Extract the [x, y] coordinate from the center of the cell holding the provided text.  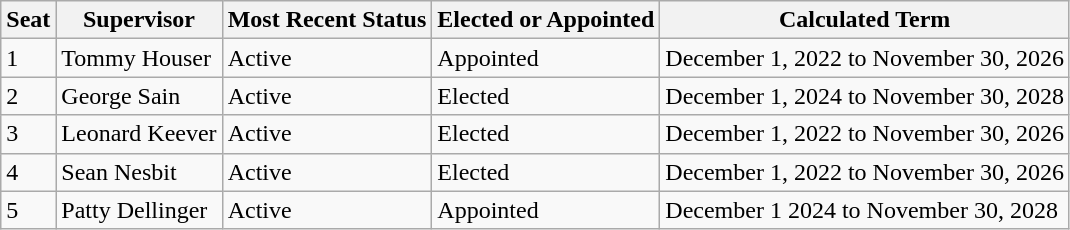
Elected or Appointed [546, 20]
Tommy Houser [139, 58]
George Sain [139, 96]
Calculated Term [865, 20]
Sean Nesbit [139, 172]
December 1, 2024 to November 30, 2028 [865, 96]
Leonard Keever [139, 134]
5 [28, 210]
Seat [28, 20]
4 [28, 172]
Most Recent Status [327, 20]
Supervisor [139, 20]
2 [28, 96]
December 1 2024 to November 30, 2028 [865, 210]
Patty Dellinger [139, 210]
1 [28, 58]
3 [28, 134]
